Extract the [X, Y] coordinate from the center of the cell holding the provided text.  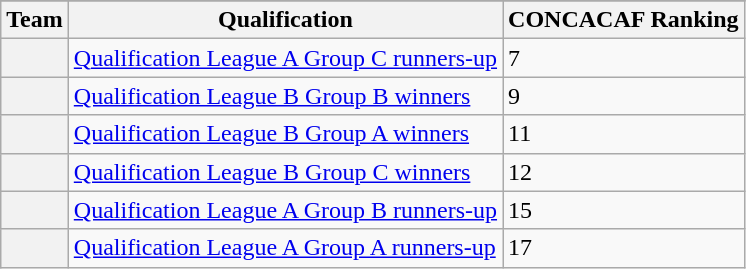
Qualification League A Group A runners-up [285, 248]
Qualification [285, 20]
9 [624, 96]
Qualification League B Group C winners [285, 172]
Qualification League B Group B winners [285, 96]
Qualification League A Group C runners-up [285, 58]
Qualification League A Group B runners-up [285, 210]
17 [624, 248]
Qualification League B Group A winners [285, 134]
12 [624, 172]
11 [624, 134]
7 [624, 58]
15 [624, 210]
CONCACAF Ranking [624, 20]
Team [35, 20]
